Output the (x, y) coordinate of the center of the cell containing the given text.  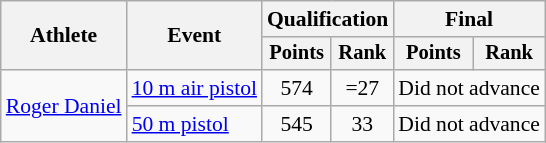
Event (194, 36)
545 (296, 124)
50 m pistol (194, 124)
Final (469, 19)
Qualification (328, 19)
574 (296, 88)
Roger Daniel (64, 106)
33 (362, 124)
Athlete (64, 36)
10 m air pistol (194, 88)
=27 (362, 88)
